Determine the [x, y] coordinate at the center of the cell enclosing the given text.  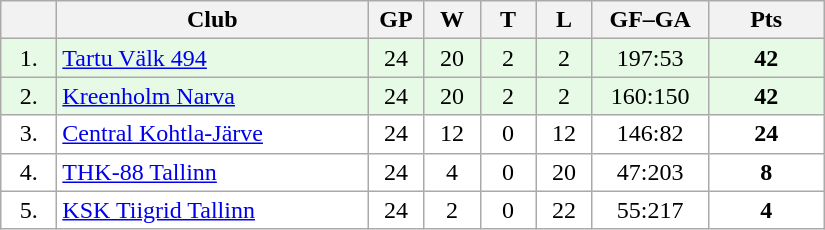
W [452, 20]
22 [564, 210]
THK-88 Tallinn [212, 172]
L [564, 20]
3. [29, 134]
146:82 [650, 134]
Central Kohtla-Järve [212, 134]
55:217 [650, 210]
1. [29, 58]
47:203 [650, 172]
2. [29, 96]
197:53 [650, 58]
T [508, 20]
GP [396, 20]
Club [212, 20]
160:150 [650, 96]
Kreenholm Narva [212, 96]
8 [766, 172]
KSK Tiigrid Tallinn [212, 210]
Tartu Välk 494 [212, 58]
GF–GA [650, 20]
5. [29, 210]
Pts [766, 20]
4. [29, 172]
